Return the (X, Y) coordinate for the center point of the cell that contains the specified text.  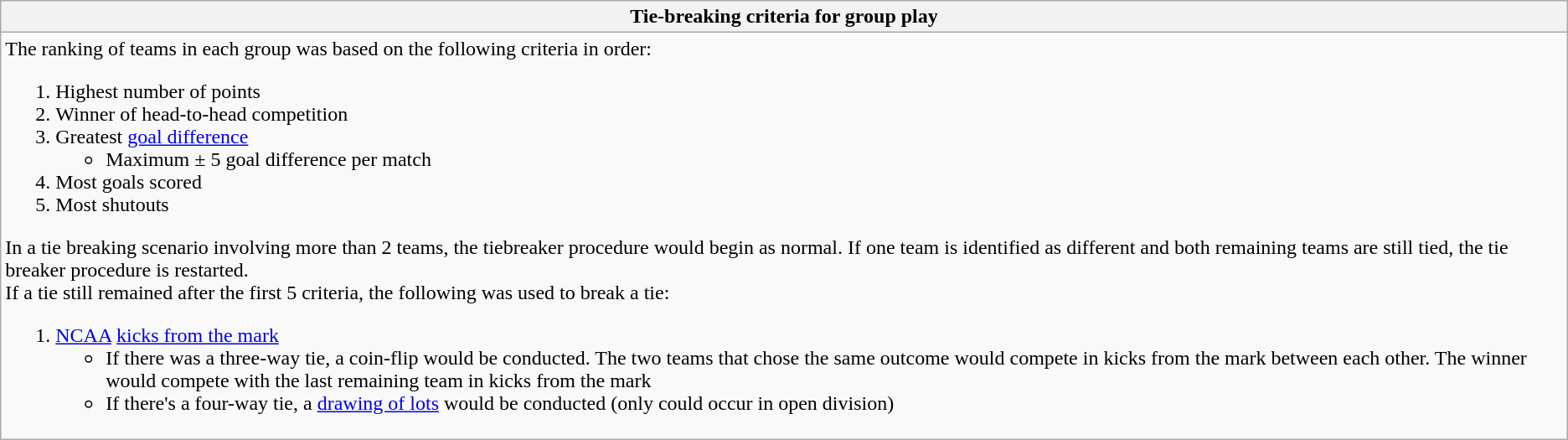
Tie-breaking criteria for group play (784, 17)
